Locate the cell with the specified text and output its (X, Y) center coordinate. 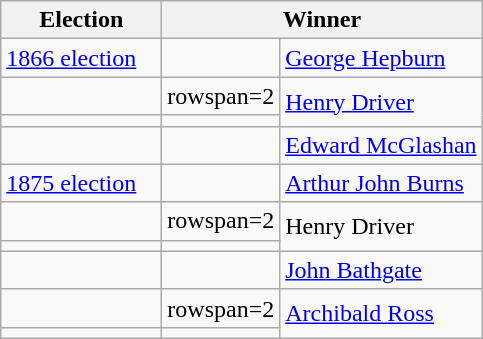
Winner (322, 20)
Archibald Ross (381, 314)
Arthur John Burns (381, 183)
Edward McGlashan (381, 145)
1875 election (82, 183)
George Hepburn (381, 58)
1866 election (82, 58)
Election (82, 20)
John Bathgate (381, 270)
